Pinpoint the cell where the given text exists, returning its [x, y] midpoint coordinate. 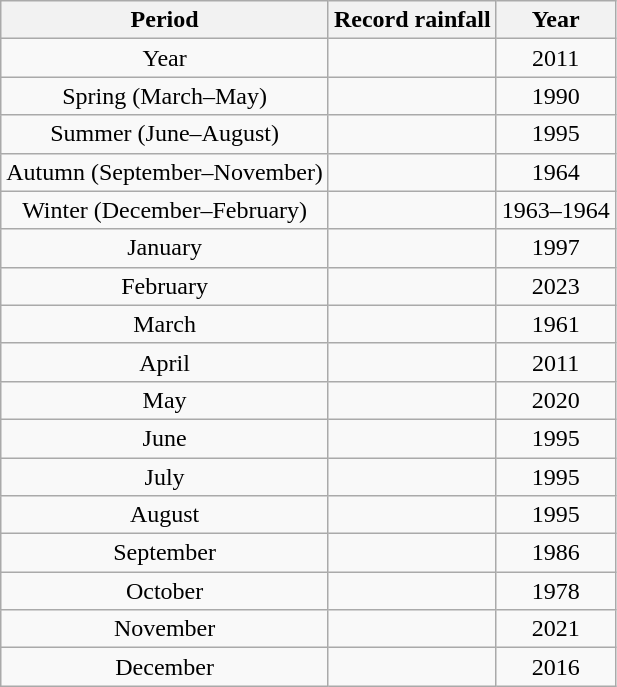
March [165, 324]
April [165, 362]
Winter (December–February) [165, 210]
Summer (June–August) [165, 134]
Record rainfall [412, 20]
1997 [556, 248]
2021 [556, 629]
July [165, 477]
1986 [556, 553]
1990 [556, 96]
2020 [556, 400]
Autumn (September–November) [165, 172]
1964 [556, 172]
2023 [556, 286]
1963–1964 [556, 210]
November [165, 629]
1961 [556, 324]
August [165, 515]
Period [165, 20]
October [165, 591]
May [165, 400]
January [165, 248]
February [165, 286]
September [165, 553]
1978 [556, 591]
June [165, 438]
2016 [556, 667]
December [165, 667]
Spring (March–May) [165, 96]
